Find where the given text appears and provide that cell's center as (X, Y) coordinate. 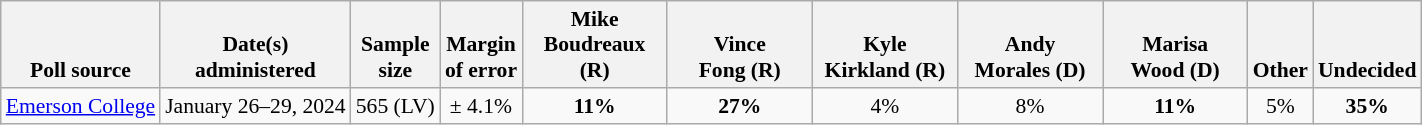
± 4.1% (481, 106)
5% (1280, 106)
MarisaWood (D) (1176, 44)
Samplesize (396, 44)
AndyMorales (D) (1030, 44)
Marginof error (481, 44)
January 26–29, 2024 (256, 106)
MikeBoudreaux (R) (594, 44)
Emerson College (80, 106)
Other (1280, 44)
Date(s)administered (256, 44)
565 (LV) (396, 106)
Undecided (1367, 44)
Poll source (80, 44)
VinceFong (R) (740, 44)
8% (1030, 106)
4% (884, 106)
27% (740, 106)
35% (1367, 106)
KyleKirkland (R) (884, 44)
